Capture the cell that displays the provided text and extract its [X, Y] central coordinate. 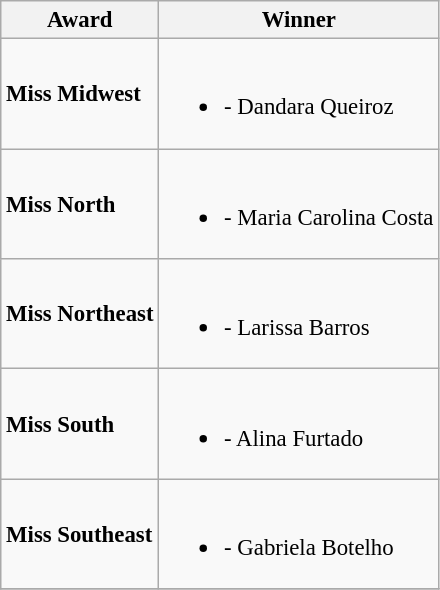
- Maria Carolina Costa [299, 204]
Miss North [80, 204]
Winner [299, 20]
Miss Northeast [80, 314]
Miss South [80, 424]
- Dandara Queiroz [299, 94]
Miss Midwest [80, 94]
- Alina Furtado [299, 424]
- Gabriela Botelho [299, 534]
- Larissa Barros [299, 314]
Miss Southeast [80, 534]
Award [80, 20]
